For the text-containing cell, return its midpoint in (X, Y) coordinate format. 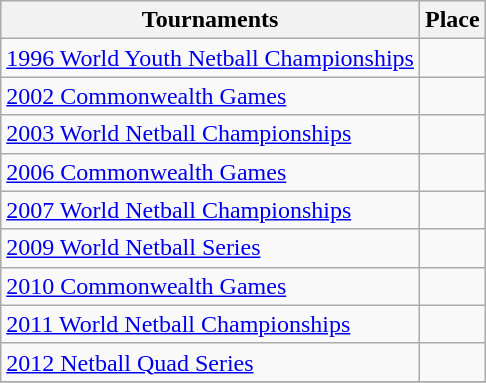
2006 Commonwealth Games (210, 172)
Place (452, 20)
Tournaments (210, 20)
2002 Commonwealth Games (210, 96)
2009 World Netball Series (210, 248)
2010 Commonwealth Games (210, 286)
2012 Netball Quad Series (210, 362)
2011 World Netball Championships (210, 324)
1996 World Youth Netball Championships (210, 58)
2007 World Netball Championships (210, 210)
2003 World Netball Championships (210, 134)
